Find where the given text appears and provide that cell's center as [x, y] coordinate. 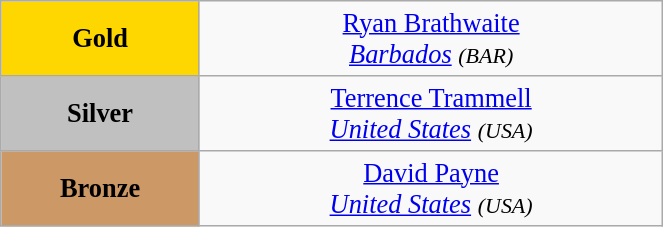
Bronze [100, 188]
Gold [100, 38]
Silver [100, 112]
Ryan BrathwaiteBarbados (BAR) [430, 38]
David PayneUnited States (USA) [430, 188]
Terrence TrammellUnited States (USA) [430, 112]
